Provide the (x, y) coordinate of the cell's center where the given text is located.  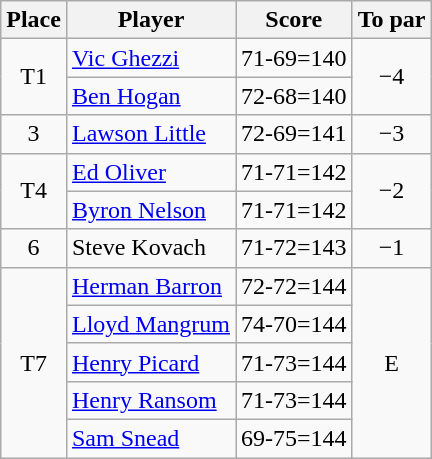
Lawson Little (150, 134)
72-68=140 (294, 96)
−4 (392, 77)
Vic Ghezzi (150, 58)
Byron Nelson (150, 210)
3 (34, 134)
T7 (34, 362)
Sam Snead (150, 438)
To par (392, 20)
72-69=141 (294, 134)
71-69=140 (294, 58)
71-72=143 (294, 248)
T4 (34, 191)
E (392, 362)
Herman Barron (150, 286)
Ben Hogan (150, 96)
Henry Picard (150, 362)
6 (34, 248)
Lloyd Mangrum (150, 324)
Score (294, 20)
T1 (34, 77)
Steve Kovach (150, 248)
Place (34, 20)
Ed Oliver (150, 172)
69-75=144 (294, 438)
74-70=144 (294, 324)
Henry Ransom (150, 400)
72-72=144 (294, 286)
−1 (392, 248)
Player (150, 20)
−3 (392, 134)
−2 (392, 191)
